Scan for the cell matching the given text and deliver its [x, y] coordinate at center. 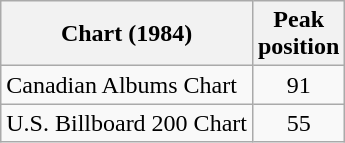
91 [298, 85]
U.S. Billboard 200 Chart [127, 123]
55 [298, 123]
Chart (1984) [127, 34]
Peakposition [298, 34]
Canadian Albums Chart [127, 85]
